Extract the (x, y) coordinate from the center of the cell holding the provided text.  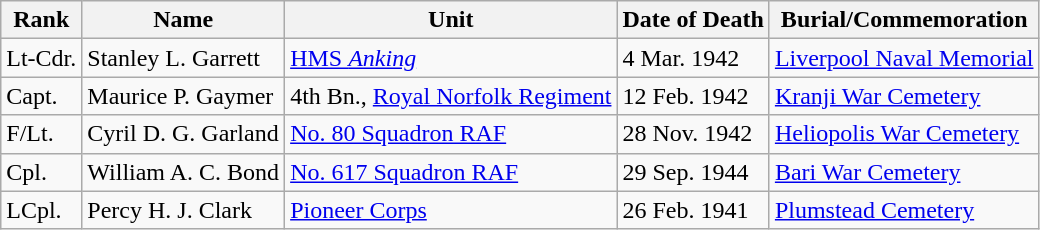
Plumstead Cemetery (904, 210)
Maurice P. Gaymer (184, 96)
4 Mar. 1942 (693, 58)
Cpl. (42, 172)
Burial/Commemoration (904, 20)
Bari War Cemetery (904, 172)
Date of Death (693, 20)
No. 617 Squadron RAF (451, 172)
Unit (451, 20)
Pioneer Corps (451, 210)
Stanley L. Garrett (184, 58)
Name (184, 20)
Cyril D. G. Garland (184, 134)
12 Feb. 1942 (693, 96)
28 Nov. 1942 (693, 134)
Kranji War Cemetery (904, 96)
LCpl. (42, 210)
HMS Anking (451, 58)
4th Bn., Royal Norfolk Regiment (451, 96)
Lt-Cdr. (42, 58)
Percy H. J. Clark (184, 210)
Capt. (42, 96)
26 Feb. 1941 (693, 210)
Liverpool Naval Memorial (904, 58)
Rank (42, 20)
William A. C. Bond (184, 172)
29 Sep. 1944 (693, 172)
F/Lt. (42, 134)
No. 80 Squadron RAF (451, 134)
Heliopolis War Cemetery (904, 134)
